Provide the (X, Y) coordinate of the cell's center where the given text is located.  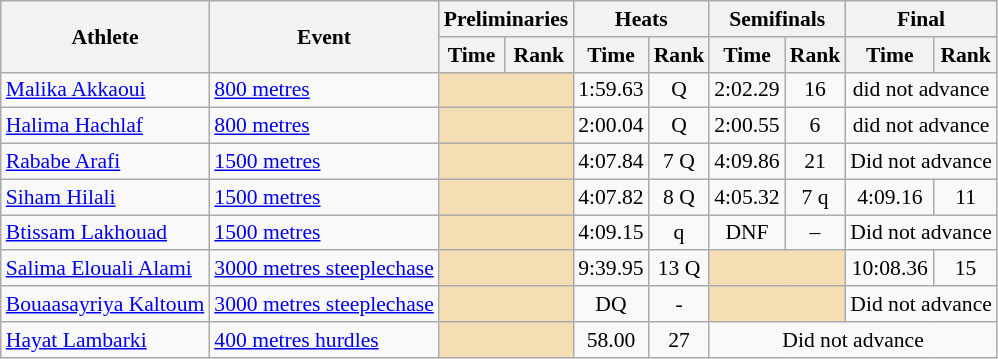
27 (680, 340)
Halima Hachlaf (106, 126)
Preliminaries (506, 19)
16 (816, 90)
DNF (746, 233)
15 (966, 269)
4:07.84 (610, 162)
11 (966, 197)
7 q (816, 197)
2:00.04 (610, 126)
2:02.29 (746, 90)
8 Q (680, 197)
Rababe Arafi (106, 162)
Siham Hilali (106, 197)
400 metres hurdles (324, 340)
7 Q (680, 162)
- (680, 304)
4:09.15 (610, 233)
58.00 (610, 340)
DQ (610, 304)
Bouaasayriya Kaltoum (106, 304)
6 (816, 126)
Salima Elouali Alami (106, 269)
4:09.16 (890, 197)
Athlete (106, 36)
Semifinals (777, 19)
Malika Akkaoui (106, 90)
4:09.86 (746, 162)
Hayat Lambarki (106, 340)
9:39.95 (610, 269)
q (680, 233)
1:59.63 (610, 90)
13 Q (680, 269)
21 (816, 162)
4:07.82 (610, 197)
Heats (641, 19)
10:08.36 (890, 269)
– (816, 233)
Btissam Lakhouad (106, 233)
4:05.32 (746, 197)
2:00.55 (746, 126)
Final (921, 19)
Event (324, 36)
